Output the [X, Y] coordinate of the center of the cell containing the given text.  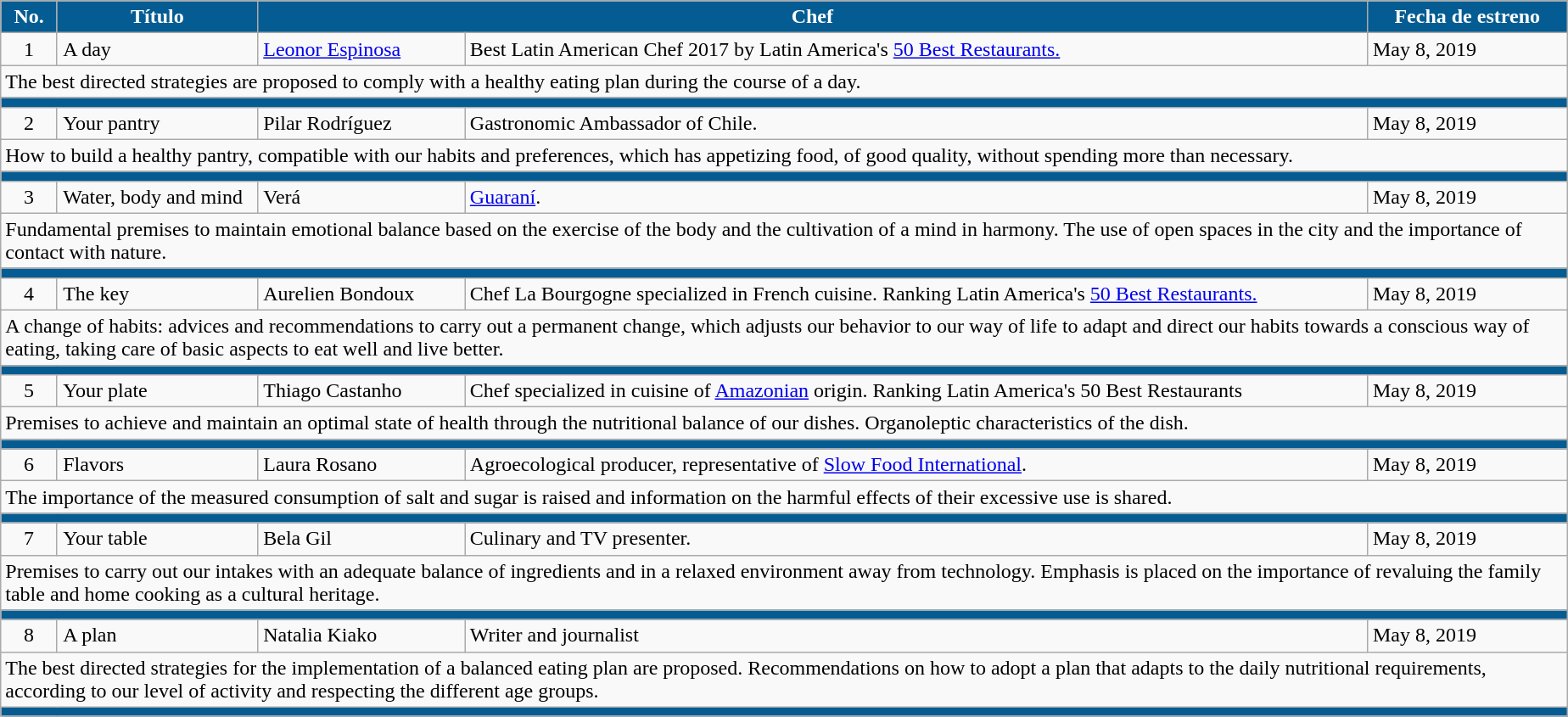
Laura Rosano [361, 465]
Bela Gil [361, 539]
Leonor Espinosa [361, 49]
Thiago Castanho [361, 391]
8 [29, 636]
3 [29, 197]
Chef La Bourgogne specialized in French cuisine. Ranking Latin America's 50 Best Restaurants. [916, 294]
Writer and journalist [916, 636]
No. [29, 17]
The best directed strategies are proposed to comply with a healthy eating plan during the course of a day. [784, 81]
7 [29, 539]
Natalia Kiako [361, 636]
Water, body and mind [157, 197]
Guaraní. [916, 197]
Chef [812, 17]
Agroecological producer, representative of Slow Food International. [916, 465]
Your plate [157, 391]
2 [29, 123]
Chef specialized in cuisine of Amazonian origin. Ranking Latin America's 50 Best Restaurants [916, 391]
4 [29, 294]
Your table [157, 539]
The key [157, 294]
A plan [157, 636]
Pilar Rodríguez [361, 123]
1 [29, 49]
5 [29, 391]
Aurelien Bondoux [361, 294]
Flavors [157, 465]
Your pantry [157, 123]
Gastronomic Ambassador of Chile. [916, 123]
Best Latin American Chef 2017 by Latin America's 50 Best Restaurants. [916, 49]
Premises to achieve and maintain an optimal state of health through the nutritional balance of our dishes. Organoleptic characteristics of the dish. [784, 423]
Título [157, 17]
Verá [361, 197]
Fecha de estreno [1467, 17]
Culinary and TV presenter. [916, 539]
The importance of the measured consumption of salt and sugar is raised and information on the harmful effects of their excessive use is shared. [784, 497]
6 [29, 465]
A day [157, 49]
